For the text-containing cell, return its midpoint in (x, y) coordinate format. 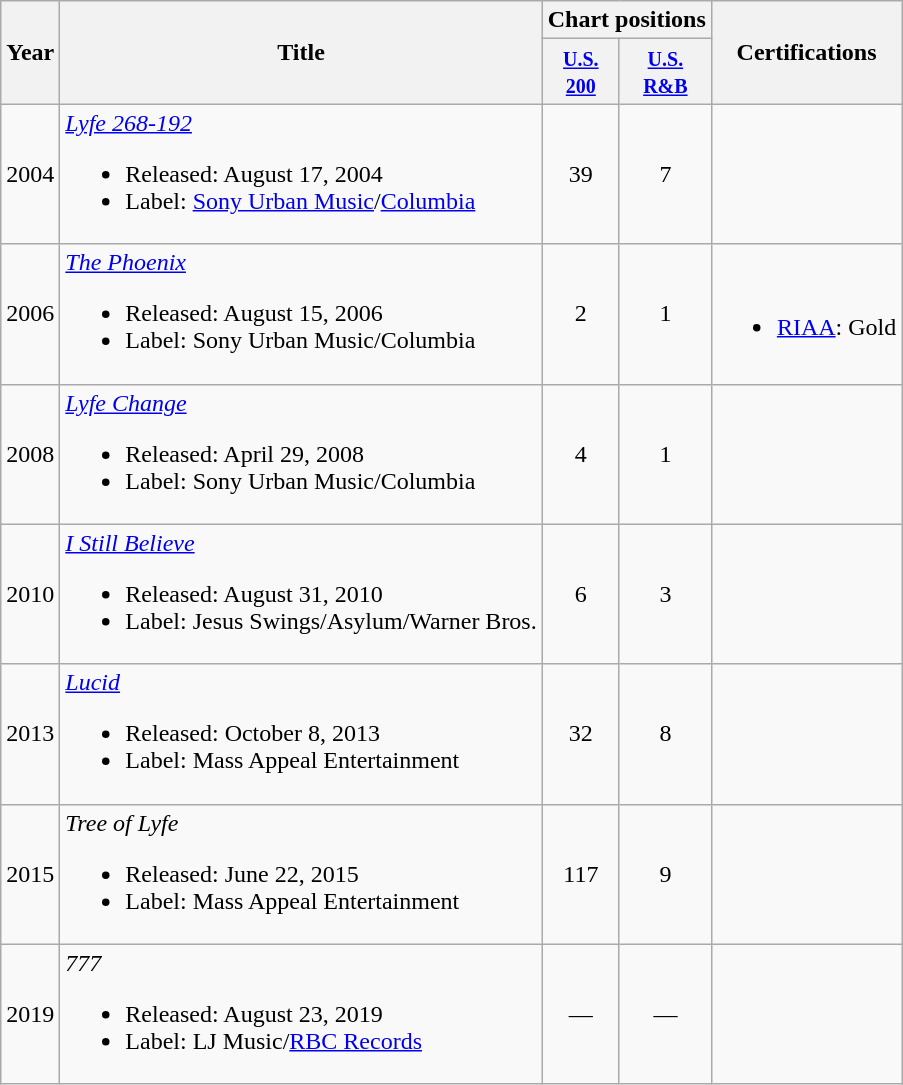
2 (580, 314)
LucidReleased: October 8, 2013Label: Mass Appeal Entertainment (301, 734)
4 (580, 454)
117 (580, 874)
777Released: August 23, 2019Label: LJ Music/RBC Records (301, 1014)
Lyfe ChangeReleased: April 29, 2008Label: Sony Urban Music/Columbia (301, 454)
2004 (30, 174)
6 (580, 594)
I Still BelieveReleased: August 31, 2010Label: Jesus Swings/Asylum/Warner Bros. (301, 594)
3 (665, 594)
2006 (30, 314)
2010 (30, 594)
9 (665, 874)
39 (580, 174)
Certifications (806, 52)
32 (580, 734)
U.S. R&B (665, 72)
Chart positions (626, 20)
Lyfe 268-192Released: August 17, 2004Label: Sony Urban Music/Columbia (301, 174)
7 (665, 174)
Year (30, 52)
The PhoenixReleased: August 15, 2006Label: Sony Urban Music/Columbia (301, 314)
Tree of LyfeReleased: June 22, 2015Label: Mass Appeal Entertainment (301, 874)
2019 (30, 1014)
U.S.200 (580, 72)
2013 (30, 734)
8 (665, 734)
2008 (30, 454)
RIAA: Gold (806, 314)
Title (301, 52)
2015 (30, 874)
